Determine the (X, Y) coordinate at the center of the cell enclosing the given text.  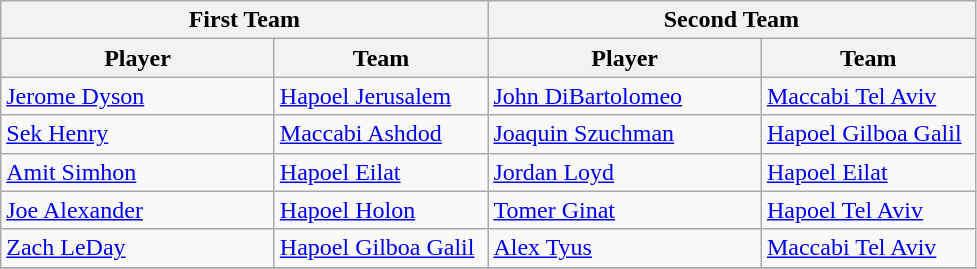
Alex Tyus (625, 248)
Maccabi Ashdod (381, 134)
Joaquin Szuchman (625, 134)
Hapoel Jerusalem (381, 96)
Jordan Loyd (625, 172)
Zach LeDay (138, 248)
John DiBartolomeo (625, 96)
Second Team (732, 20)
Hapoel Tel Aviv (868, 210)
Amit Simhon (138, 172)
First Team (244, 20)
Joe Alexander (138, 210)
Sek Henry (138, 134)
Hapoel Holon (381, 210)
Tomer Ginat (625, 210)
Jerome Dyson (138, 96)
